Search for the cell housing the specified text and yield its [X, Y] center coordinate. 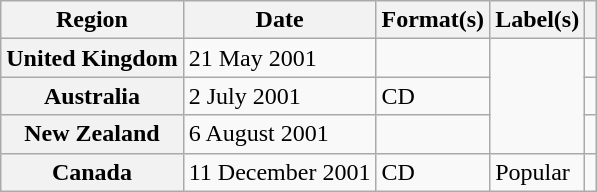
Canada [92, 172]
21 May 2001 [280, 58]
2 July 2001 [280, 96]
United Kingdom [92, 58]
11 December 2001 [280, 172]
Label(s) [538, 20]
Popular [538, 172]
Format(s) [433, 20]
6 August 2001 [280, 134]
New Zealand [92, 134]
Date [280, 20]
Australia [92, 96]
Region [92, 20]
